Return the (x, y) coordinate for the center point of the cell that contains the specified text.  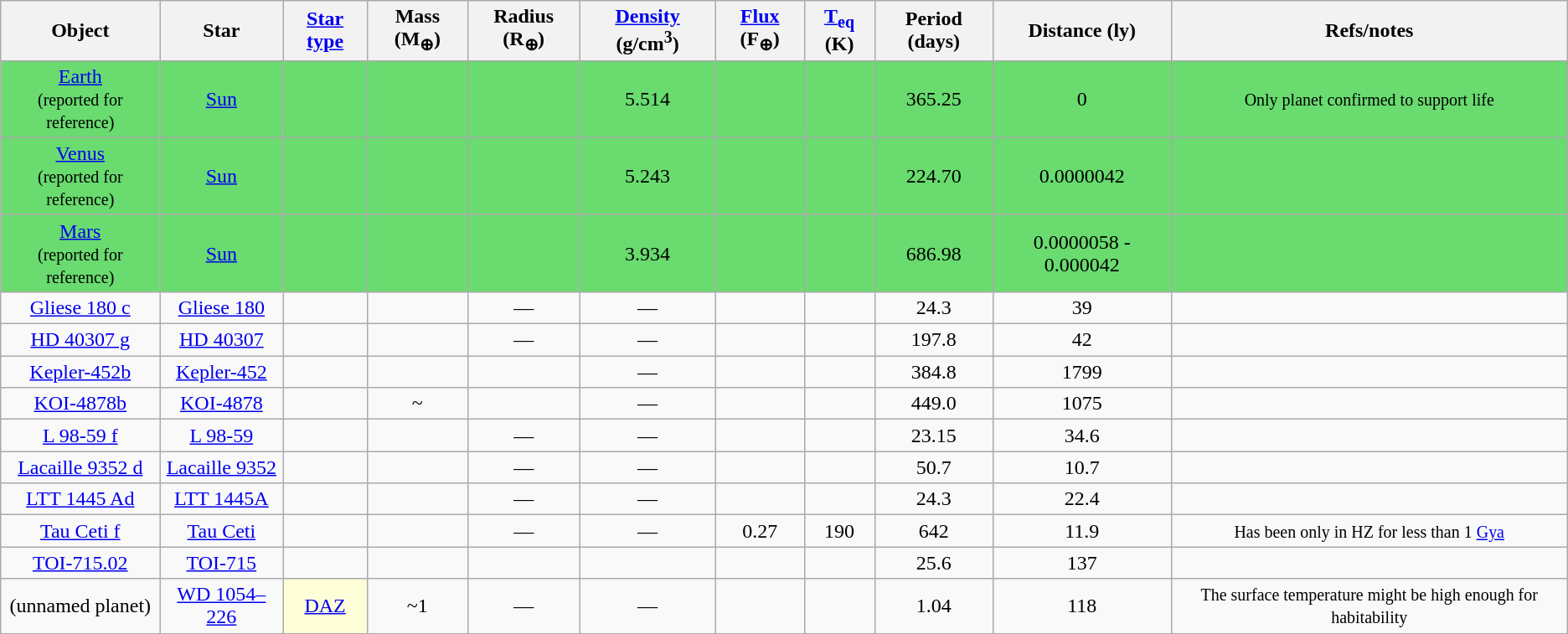
Lacaille 9352 (221, 467)
WD 1054–226 (221, 606)
449.0 (933, 404)
23.15 (933, 436)
1.04 (933, 606)
34.6 (1082, 436)
384.8 (933, 372)
686.98 (933, 253)
0.0000042 (1082, 176)
Earth(reported for reference) (80, 99)
5.243 (647, 176)
224.70 (933, 176)
0 (1082, 99)
0.0000058 - 0.000042 (1082, 253)
The surface temperature might be high enough for habitability (1369, 606)
5.514 (647, 99)
190 (839, 531)
22.4 (1082, 499)
Gliese 180 c (80, 307)
~1 (417, 606)
~ (417, 404)
Kepler-452b (80, 372)
Tau Ceti f (80, 531)
Refs/notes (1369, 31)
Mars(reported for reference) (80, 253)
1799 (1082, 372)
Gliese 180 (221, 307)
365.25 (933, 99)
L 98-59 f (80, 436)
HD 40307 g (80, 340)
Has been only in HZ for less than 1 Gya (1369, 531)
0.27 (760, 531)
(unnamed planet) (80, 606)
DAZ (325, 606)
Lacaille 9352 d (80, 467)
Radius (R⊕) (524, 31)
KOI-4878 (221, 404)
Tau Ceti (221, 531)
KOI-4878b (80, 404)
Only planet confirmed to support life (1369, 99)
LTT 1445A (221, 499)
197.8 (933, 340)
42 (1082, 340)
50.7 (933, 467)
1075 (1082, 404)
Distance (ly) (1082, 31)
Period (days) (933, 31)
10.7 (1082, 467)
Venus(reported for reference) (80, 176)
11.9 (1082, 531)
3.934 (647, 253)
Star (221, 31)
HD 40307 (221, 340)
Star type (325, 31)
TOI-715 (221, 563)
39 (1082, 307)
Density (g/cm3) (647, 31)
642 (933, 531)
137 (1082, 563)
TOI-715.02 (80, 563)
Object (80, 31)
Mass (M⊕) (417, 31)
LTT 1445 Ad (80, 499)
25.6 (933, 563)
118 (1082, 606)
Teq (K) (839, 31)
L 98-59 (221, 436)
Flux (F⊕) (760, 31)
Kepler-452 (221, 372)
